Determine the (X, Y) coordinate at the center of the cell enclosing the given text.  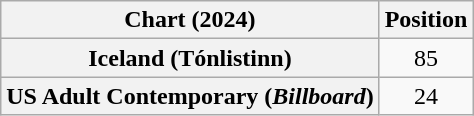
Position (426, 20)
Chart (2024) (190, 20)
85 (426, 58)
US Adult Contemporary (Billboard) (190, 96)
Iceland (Tónlistinn) (190, 58)
24 (426, 96)
